Output the [x, y] coordinate of the center of the cell containing the given text.  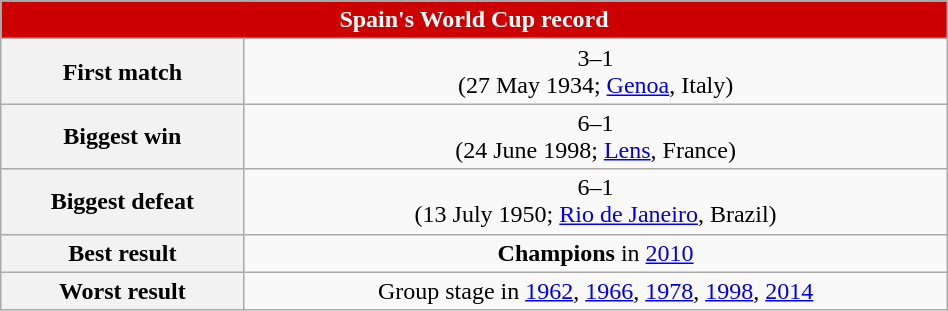
Best result [122, 253]
Biggest win [122, 136]
First match [122, 72]
6–1 (13 July 1950; Rio de Janeiro, Brazil) [596, 202]
Worst result [122, 291]
Champions in 2010 [596, 253]
Biggest defeat [122, 202]
Group stage in 1962, 1966, 1978, 1998, 2014 [596, 291]
Spain's World Cup record [474, 20]
6–1 (24 June 1998; Lens, France) [596, 136]
3–1 (27 May 1934; Genoa, Italy) [596, 72]
